From the cell containing the given text, extract its center point as [x, y] coordinate. 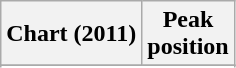
Peakposition [188, 34]
Chart (2011) [72, 34]
